Output the [x, y] coordinate of the center of the cell containing the given text.  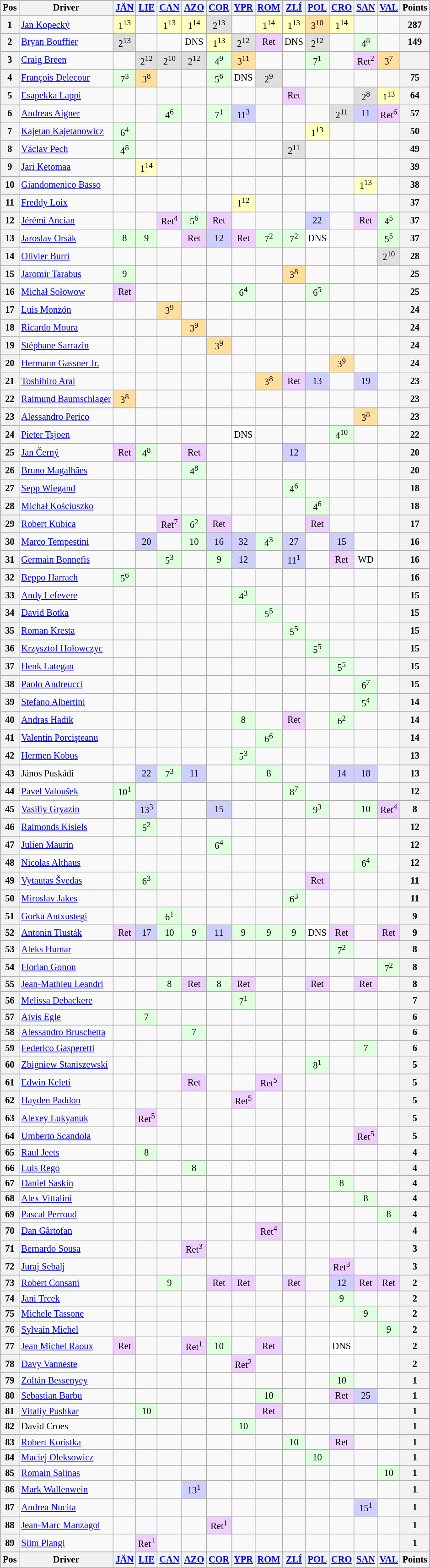
Aivis Egle [66, 1017]
Jean-Mathieu Leandri [66, 984]
Freddy Loix [66, 203]
Bryan Bouffier [66, 42]
Michał Kościuszko [66, 506]
151 [365, 1507]
Henk Lategan [66, 667]
Vytautas Švedas [66, 881]
Sylvain Michel [66, 1329]
Daniel Saskin [66, 1183]
David Croes [66, 1427]
Federico Gasperetti [66, 1048]
Hermann Gassner Jr. [66, 364]
Romain Salinas [66, 1473]
Jean-Marc Manzagol [66, 1525]
70 [10, 1231]
Maciej Oleksowicz [66, 1458]
Julien Maurin [66, 845]
86 [10, 1490]
Stéphane Sarrazin [66, 345]
Roman Kresta [66, 631]
Sebastian Barbu [66, 1396]
21 [10, 381]
35 [10, 631]
133 [146, 809]
112 [243, 203]
287 [415, 25]
Gorka Antxustegi [66, 917]
Raimund Baumschlager [66, 399]
101 [124, 791]
Alessandro Perico [66, 417]
Michał Sołowow [66, 292]
Ret7 [169, 524]
41 [10, 738]
Miroslav Jakes [66, 898]
Pavel Valoušek [66, 791]
WD [365, 559]
Craig Breen [66, 60]
30 [10, 542]
Krzysztof Hołowczyc [66, 649]
Alex Vittalini [66, 1199]
Ret6 [389, 114]
44 [10, 791]
36 [10, 649]
93 [317, 809]
Robert Kubica [66, 524]
84 [10, 1458]
Melissa Debackere [66, 1001]
Olivier Burri [66, 256]
Bruno Magalhães [66, 471]
Aleks Humar [66, 949]
Robert Koristka [66, 1442]
Alexey Lukyanuk [66, 1118]
Ricardo Moura [66, 328]
Jani Trcek [66, 1299]
Hermen Kobus [66, 755]
Jaromír Tarabus [66, 275]
Jan Černý [66, 452]
311 [243, 60]
Germain Bonnefis [66, 559]
85 [10, 1473]
69 [10, 1214]
Luis Rego [66, 1168]
Vasiliy Gryazin [66, 809]
Juraj Sebalj [66, 1266]
410 [341, 435]
Marco Tempestini [66, 542]
131 [194, 1490]
Toshihiro Arai [66, 381]
Jari Ketomaa [66, 168]
Robert Consani [66, 1283]
Hayden Paddon [66, 1101]
Paolo Andreucci [66, 685]
Esapekka Lappi [66, 96]
Pieter Tsjoen [66, 435]
Andras Hadik [66, 720]
David Botka [66, 613]
Raimonds Kisiels [66, 827]
János Puskádi [66, 774]
Raul Jeets [66, 1153]
Mark Wallenwein [66, 1490]
51 [10, 917]
68 [10, 1199]
Antonin Tlusták [66, 933]
89 [10, 1543]
58 [10, 1033]
Florian Gonon [66, 968]
59 [10, 1048]
Edwin Keleti [66, 1082]
Jan Kopecký [66, 25]
Beppo Harrach [66, 578]
Siim Plangi [66, 1543]
42 [10, 755]
Kajetan Kajetanowicz [66, 132]
Giandomenico Basso [66, 185]
Stefano Albertini [66, 702]
82 [10, 1427]
Vitaliy Pushkar [66, 1411]
310 [317, 25]
Valentin Porcişteanu [66, 738]
Jean Michel Raoux [66, 1346]
74 [10, 1299]
Andy Lefevere [66, 595]
Dan Gârtofan [66, 1231]
Zoltán Bessenyey [66, 1380]
40 [10, 720]
Václav Pech [66, 149]
76 [10, 1329]
34 [10, 613]
111 [294, 559]
Pascal Perroud [66, 1214]
Jaroslav Orsák [66, 239]
47 [10, 845]
Zbigniew Staniszewski [66, 1065]
79 [10, 1380]
60 [10, 1065]
149 [415, 42]
88 [10, 1525]
Luis Monzón [66, 310]
Davy Vanneste [66, 1364]
83 [10, 1442]
31 [10, 559]
Alessandro Bruschetta [66, 1033]
Jérémi Ancian [66, 221]
78 [10, 1364]
Michele Tassone [66, 1314]
Andreas Aigner [66, 114]
François Delecour [66, 78]
Umberto Scandola [66, 1136]
Andrea Nucita [66, 1507]
80 [10, 1396]
33 [10, 595]
26 [10, 471]
Sepp Wiegand [66, 488]
Nicolas Althaus [66, 863]
77 [10, 1346]
Bernardo Sousa [66, 1249]
